Search for the cell housing the specified text and yield its [x, y] center coordinate. 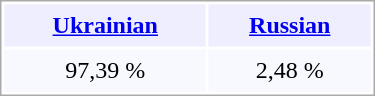
2,48 % [290, 71]
Russian [290, 25]
97,39 % [105, 71]
Ukrainian [105, 25]
